Find where the given text appears and provide that cell's center as (X, Y) coordinate. 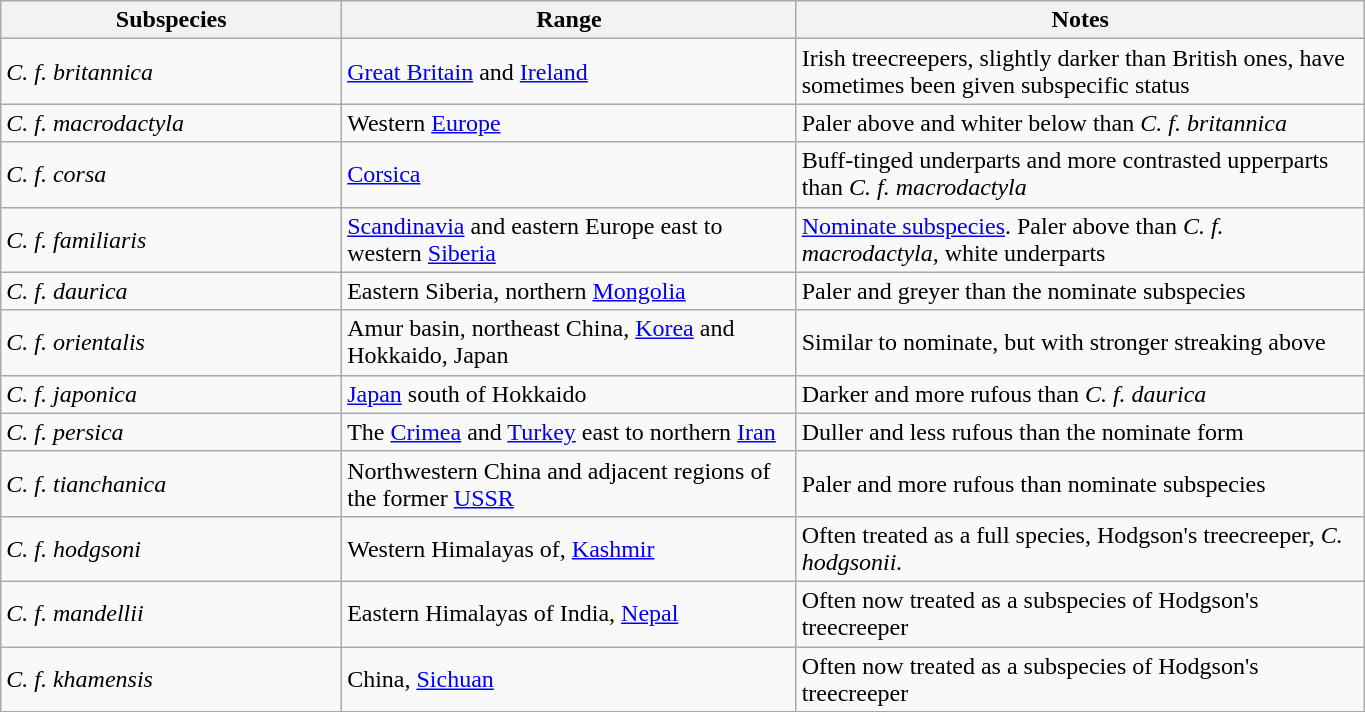
Often treated as a full species, Hodgson's treecreeper, C. hodgsonii. (1080, 548)
The Crimea and Turkey east to northern Iran (570, 432)
Amur basin, northeast China, Korea and Hokkaido, Japan (570, 342)
Eastern Himalayas of India, Nepal (570, 614)
Japan south of Hokkaido (570, 394)
C. f. britannica (172, 72)
Irish treecreepers, slightly darker than British ones, have sometimes been given subspecific status (1080, 72)
Buff-tinged underparts and more contrasted upperparts than C. f. macrodactyla (1080, 174)
C. f. corsa (172, 174)
Darker and more rufous than C. f. daurica (1080, 394)
Western Himalayas of, Kashmir (570, 548)
C. f. hodgsoni (172, 548)
Range (570, 20)
Northwestern China and adjacent regions of the former USSR (570, 484)
Nominate subspecies. Paler above than C. f. macrodactyla, white underparts (1080, 240)
C. f. tianchanica (172, 484)
Subspecies (172, 20)
Great Britain and Ireland (570, 72)
C. f. daurica (172, 291)
C. f. mandellii (172, 614)
C. f. familiaris (172, 240)
Corsica (570, 174)
C. f. orientalis (172, 342)
Duller and less rufous than the nominate form (1080, 432)
C. f. macrodactyla (172, 123)
C. f. khamensis (172, 678)
Eastern Siberia, northern Mongolia (570, 291)
C. f. japonica (172, 394)
Scandinavia and eastern Europe east to western Siberia (570, 240)
Notes (1080, 20)
C. f. persica (172, 432)
Paler above and whiter below than C. f. britannica (1080, 123)
China, Sichuan (570, 678)
Paler and more rufous than nominate subspecies (1080, 484)
Similar to nominate, but with stronger streaking above (1080, 342)
Western Europe (570, 123)
Paler and greyer than the nominate subspecies (1080, 291)
